Extract the [x, y] coordinate from the center of the cell holding the provided text.  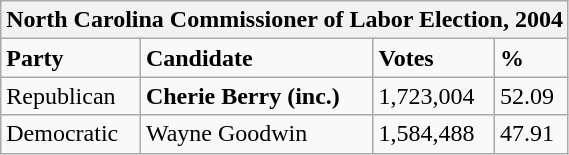
47.91 [532, 134]
North Carolina Commissioner of Labor Election, 2004 [285, 20]
Party [71, 58]
Votes [434, 58]
Cherie Berry (inc.) [256, 96]
Democratic [71, 134]
52.09 [532, 96]
Candidate [256, 58]
1,584,488 [434, 134]
Wayne Goodwin [256, 134]
Republican [71, 96]
% [532, 58]
1,723,004 [434, 96]
